Detect which cell encompasses the target text, then output its [x, y] center coordinate. 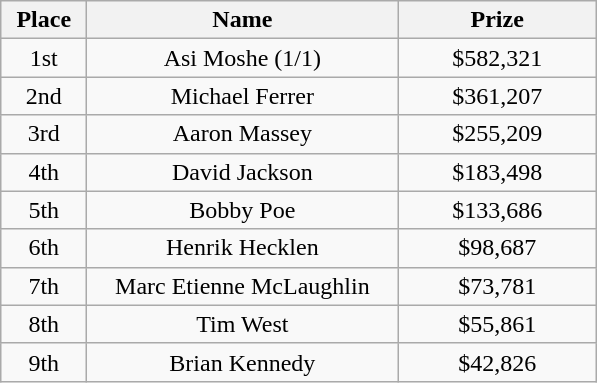
$582,321 [498, 58]
$73,781 [498, 286]
5th [44, 210]
Marc Etienne McLaughlin [242, 286]
9th [44, 362]
4th [44, 172]
Name [242, 20]
Asi Moshe (1/1) [242, 58]
3rd [44, 134]
David Jackson [242, 172]
Aaron Massey [242, 134]
Prize [498, 20]
1st [44, 58]
Henrik Hecklen [242, 248]
Tim West [242, 324]
7th [44, 286]
8th [44, 324]
$42,826 [498, 362]
6th [44, 248]
$255,209 [498, 134]
$361,207 [498, 96]
$98,687 [498, 248]
Brian Kennedy [242, 362]
2nd [44, 96]
$133,686 [498, 210]
$183,498 [498, 172]
Michael Ferrer [242, 96]
Bobby Poe [242, 210]
Place [44, 20]
$55,861 [498, 324]
